Return (x, y) of the center of cell containing provided text 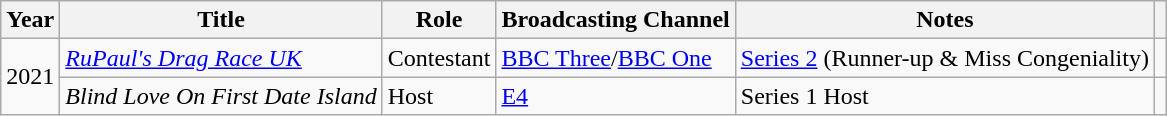
BBC Three/BBC One (616, 58)
Year (30, 20)
Series 2 (Runner-up & Miss Congeniality) (944, 58)
Role (439, 20)
Host (439, 96)
E4 (616, 96)
Notes (944, 20)
Blind Love On First Date Island (221, 96)
Broadcasting Channel (616, 20)
Title (221, 20)
RuPaul's Drag Race UK (221, 58)
2021 (30, 77)
Series 1 Host (944, 96)
Contestant (439, 58)
